Provide the [x, y] coordinate of the cell's center where the given text is located.  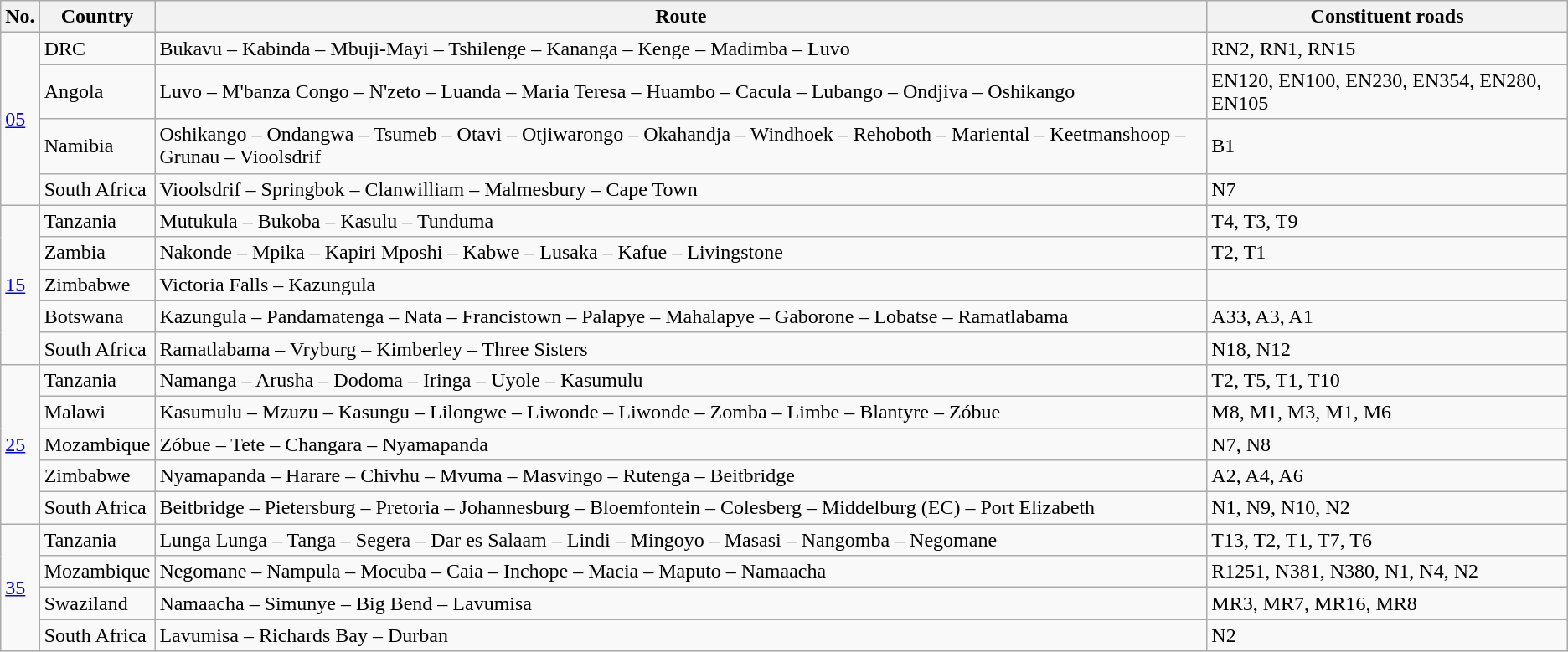
Vioolsdrif – Springbok – Clanwilliam – Malmesbury – Cape Town [681, 189]
Kazungula – Pandamatenga – Nata – Francistown – Palapye – Mahalapye – Gaborone – Lobatse – Ramatlabama [681, 316]
15 [20, 285]
Nyamapanda – Harare – Chivhu – Mvuma – Masvingo – Rutenga – Beitbridge [681, 476]
RN2, RN1, RN15 [1387, 49]
T4, T3, T9 [1387, 221]
B1 [1387, 146]
Route [681, 17]
M8, M1, M3, M1, M6 [1387, 412]
Swaziland [97, 603]
Namibia [97, 146]
N7 [1387, 189]
DRC [97, 49]
Negomane – Nampula – Mocuba – Caia – Inchope – Macia – Maputo – Namaacha [681, 572]
Kasumulu – Mzuzu – Kasungu – Lilongwe – Liwonde – Liwonde – Zomba – Limbe – Blantyre – Zóbue [681, 412]
No. [20, 17]
Constituent roads [1387, 17]
MR3, MR7, MR16, MR8 [1387, 603]
05 [20, 119]
Malawi [97, 412]
Bukavu – Kabinda – Mbuji-Mayi – Tshilenge – Kananga – Kenge – Madimba – Luvo [681, 49]
Luvo – M'banza Congo – N'zeto – Luanda – Maria Teresa – Huambo – Cacula – Lubango – Ondjiva – Oshikango [681, 92]
35 [20, 588]
N2 [1387, 635]
N7, N8 [1387, 444]
R1251, N381, N380, N1, N4, N2 [1387, 572]
Nakonde – Mpika – Kapiri Mposhi – Kabwe – Lusaka – Kafue – Livingstone [681, 253]
Victoria Falls – Kazungula [681, 285]
Angola [97, 92]
Lunga Lunga – Tanga – Segera – Dar es Salaam – Lindi – Mingoyo – Masasi – Nangomba – Negomane [681, 540]
Zóbue – Tete – Changara – Nyamapanda [681, 444]
Namaacha – Simunye – Big Bend – Lavumisa [681, 603]
Beitbridge – Pietersburg – Pretoria – Johannesburg – Bloemfontein – Colesberg – Middelburg (EC) – Port Elizabeth [681, 508]
Oshikango – Ondangwa – Tsumeb – Otavi – Otjiwarongo – Okahandja – Windhoek – Rehoboth – Mariental – Keetmanshoop – Grunau – Vioolsdrif [681, 146]
Ramatlabama – Vryburg – Kimberley – Three Sisters [681, 348]
Botswana [97, 316]
T2, T1 [1387, 253]
EN120, EN100, EN230, EN354, EN280, EN105 [1387, 92]
N18, N12 [1387, 348]
Zambia [97, 253]
N1, N9, N10, N2 [1387, 508]
Lavumisa – Richards Bay – Durban [681, 635]
T2, T5, T1, T10 [1387, 380]
T13, T2, T1, T7, T6 [1387, 540]
A2, A4, A6 [1387, 476]
Mutukula – Bukoba – Kasulu – Tunduma [681, 221]
Country [97, 17]
Namanga – Arusha – Dodoma – Iringa – Uyole – Kasumulu [681, 380]
25 [20, 444]
A33, A3, A1 [1387, 316]
